Return the (X, Y) coordinate for the center point of the cell that contains the specified text.  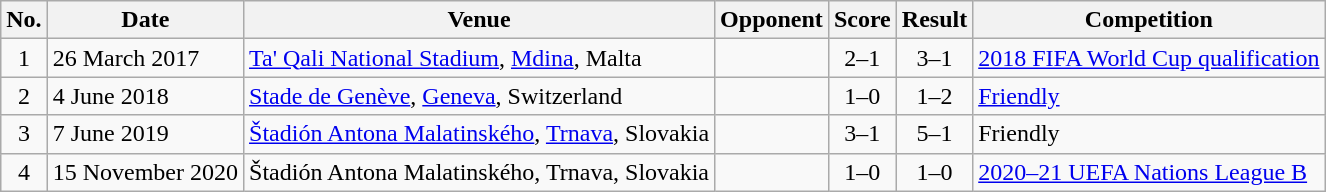
5–1 (934, 134)
Result (934, 20)
No. (24, 20)
1–2 (934, 96)
Score (862, 20)
4 (24, 172)
3 (24, 134)
Ta' Qali National Stadium, Mdina, Malta (480, 58)
Stade de Genève, Geneva, Switzerland (480, 96)
Venue (480, 20)
2020–21 UEFA Nations League B (1149, 172)
2–1 (862, 58)
Competition (1149, 20)
1 (24, 58)
2018 FIFA World Cup qualification (1149, 58)
Opponent (772, 20)
26 March 2017 (145, 58)
Date (145, 20)
7 June 2019 (145, 134)
15 November 2020 (145, 172)
4 June 2018 (145, 96)
2 (24, 96)
